Scan for the cell matching the given text and deliver its (x, y) coordinate at center. 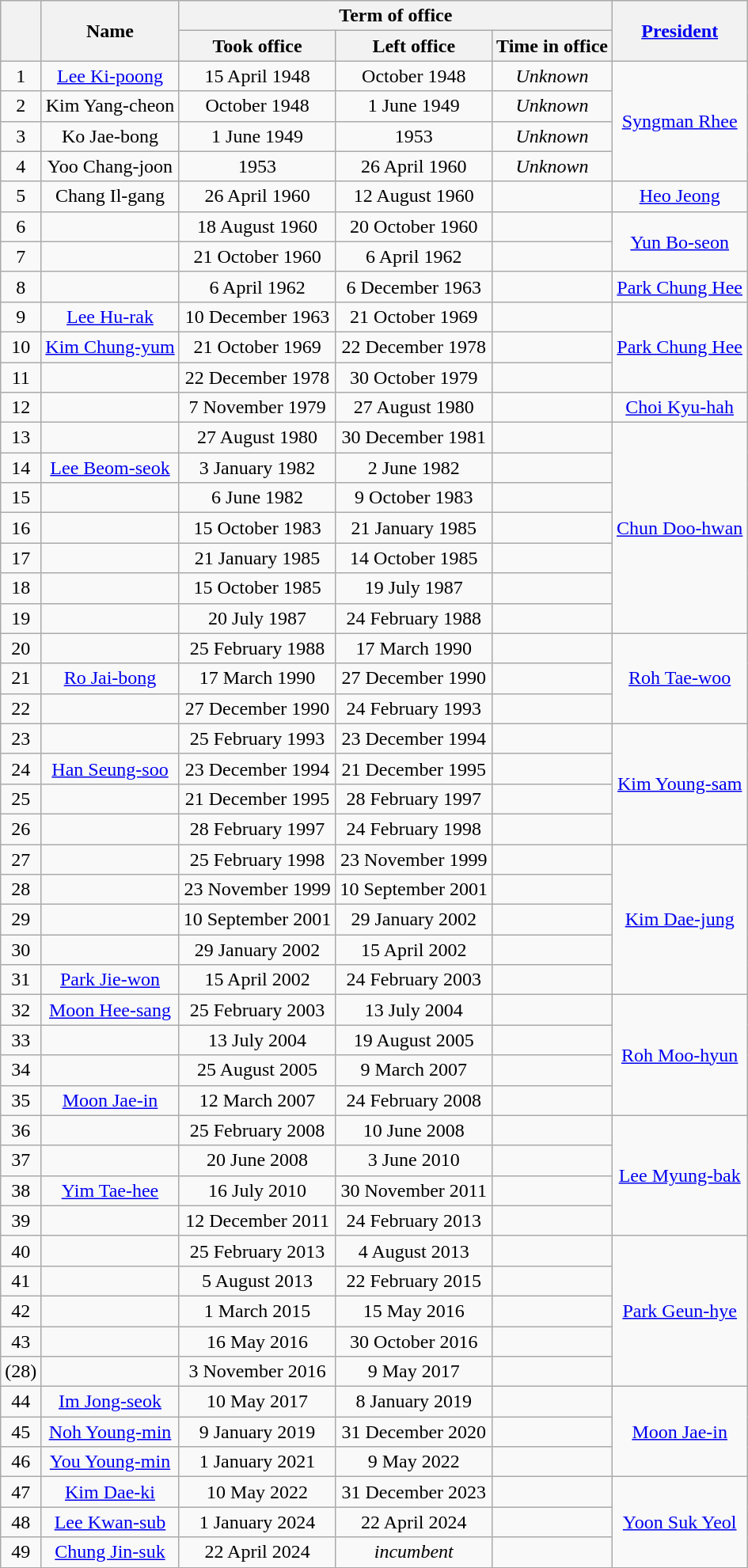
19 July 1987 (414, 588)
Heo Jeong (680, 196)
Lee Hu-rak (110, 317)
25 February 1998 (257, 859)
9 May 2022 (414, 1462)
Kim Chung-yum (110, 347)
25 February 2008 (257, 1130)
9 October 1983 (414, 498)
5 August 2013 (257, 1281)
25 (21, 799)
9 January 2019 (257, 1432)
1 (21, 76)
9 March 2007 (414, 1070)
24 February 1988 (414, 618)
15 (21, 498)
22 February 2015 (414, 1281)
6 June 1982 (257, 498)
Roh Moo-hyun (680, 1055)
3 November 2016 (257, 1372)
Yun Bo-seon (680, 241)
14 (21, 468)
Roh Tae-woo (680, 678)
Lee Ki-poong (110, 76)
25 February 2003 (257, 1010)
3 (21, 136)
32 (21, 1010)
Left office (414, 46)
Ro Jai-bong (110, 678)
31 December 2023 (414, 1492)
27 (21, 859)
49 (21, 1552)
7 (21, 256)
Took office (257, 46)
24 February 2003 (414, 980)
(28) (21, 1372)
42 (21, 1311)
Ko Jae-bong (110, 136)
14 October 1985 (414, 558)
37 (21, 1160)
18 August 1960 (257, 226)
38 (21, 1190)
Yim Tae-hee (110, 1190)
Im Jong-seok (110, 1402)
incumbent (414, 1552)
Chung Jin-suk (110, 1552)
15 October 1985 (257, 588)
19 August 2005 (414, 1040)
30 (21, 950)
Park Geun-hye (680, 1311)
29 (21, 920)
25 February 1993 (257, 738)
44 (21, 1402)
Chun Doo-hwan (680, 528)
25 August 2005 (257, 1070)
12 (21, 408)
22 (21, 708)
15 October 1983 (257, 528)
Yoo Chang-joon (110, 166)
10 May 2022 (257, 1492)
Kim Dae-ki (110, 1492)
9 (21, 317)
Park Jie-won (110, 980)
36 (21, 1130)
Choi Kyu-hah (680, 408)
Chang Il-gang (110, 196)
30 November 2011 (414, 1190)
Yoon Suk Yeol (680, 1522)
President (680, 31)
30 December 1981 (414, 438)
20 (21, 648)
3 June 2010 (414, 1160)
26 (21, 829)
41 (21, 1281)
10 (21, 347)
31 December 2020 (414, 1432)
6 (21, 226)
Han Seung-soo (110, 769)
24 February 1993 (414, 708)
34 (21, 1070)
15 May 2016 (414, 1311)
Time in office (552, 46)
Kim Dae-jung (680, 919)
Kim Young-sam (680, 784)
1 March 2015 (257, 1311)
12 August 1960 (414, 196)
25 February 1988 (257, 648)
24 February 1998 (414, 829)
21 (21, 678)
20 June 2008 (257, 1160)
16 May 2016 (257, 1342)
Lee Beom-seok (110, 468)
Kim Yang-cheon (110, 106)
25 February 2013 (257, 1251)
30 October 2016 (414, 1342)
24 February 2013 (414, 1221)
4 (21, 166)
19 (21, 618)
You Young-min (110, 1462)
2 (21, 106)
46 (21, 1462)
7 November 1979 (257, 408)
24 February 2008 (414, 1100)
1 January 2024 (257, 1522)
10 May 2017 (257, 1402)
Syngman Rhee (680, 121)
Lee Kwan-sub (110, 1522)
Lee Myung-bak (680, 1175)
16 (21, 528)
12 December 2011 (257, 1221)
10 December 1963 (257, 317)
4 August 2013 (414, 1251)
Moon Hee-sang (110, 1010)
30 October 1979 (414, 378)
13 (21, 438)
Term of office (396, 16)
12 March 2007 (257, 1100)
3 January 1982 (257, 468)
15 April 1948 (257, 76)
17 (21, 558)
20 July 1987 (257, 618)
9 May 2017 (414, 1372)
43 (21, 1342)
16 July 2010 (257, 1190)
40 (21, 1251)
39 (21, 1221)
23 (21, 738)
45 (21, 1432)
8 (21, 287)
Name (110, 31)
21 October 1960 (257, 256)
31 (21, 980)
6 December 1963 (414, 287)
Noh Young-min (110, 1432)
47 (21, 1492)
5 (21, 196)
2 June 1982 (414, 468)
10 June 2008 (414, 1130)
35 (21, 1100)
48 (21, 1522)
8 January 2019 (414, 1402)
24 (21, 769)
1 January 2021 (257, 1462)
33 (21, 1040)
28 (21, 890)
20 October 1960 (414, 226)
11 (21, 378)
18 (21, 588)
